Provide the [X, Y] coordinate of the cell's center where the given text is located.  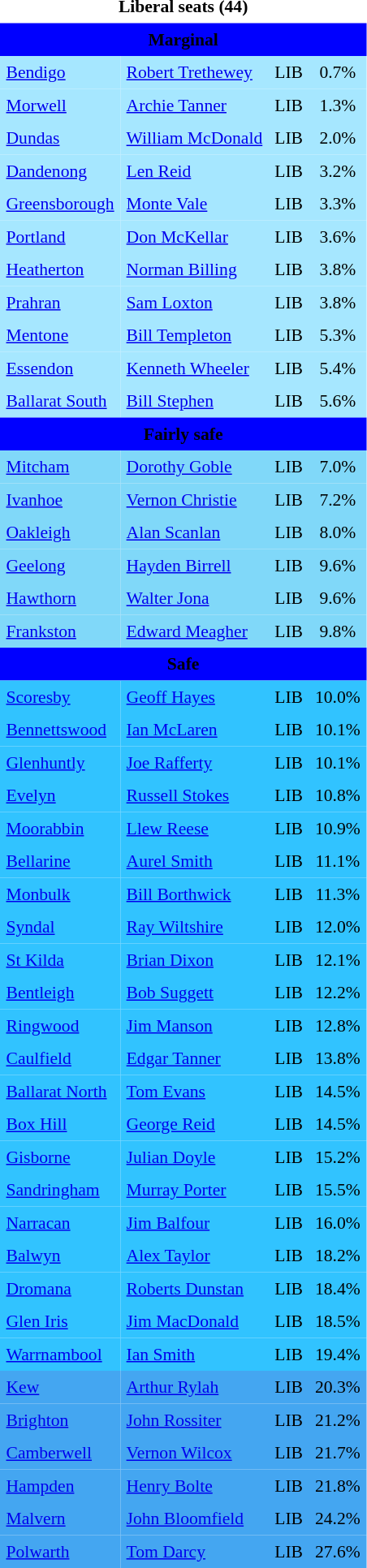
Edward Meagher [195, 631]
Safe [183, 664]
Dundas [60, 138]
Monbulk [60, 894]
Kenneth Wheeler [195, 368]
Bill Borthwick [195, 894]
Morwell [60, 105]
12.1% [338, 959]
Dromana [60, 1288]
Sam Loxton [195, 302]
Vernon Christie [195, 499]
Narracan [60, 1222]
Tom Evans [195, 1091]
Archie Tanner [195, 105]
19.4% [338, 1354]
Portland [60, 236]
Prahran [60, 302]
Gisborne [60, 1157]
5.6% [338, 401]
Ballarat North [60, 1091]
Bob Suggett [195, 993]
Moorabbin [60, 828]
Bentleigh [60, 993]
John Bloomfield [195, 1518]
15.2% [338, 1157]
Ian Smith [195, 1354]
Caulfield [60, 1058]
18.2% [338, 1256]
Monte Vale [195, 204]
5.3% [338, 335]
Hawthorn [60, 598]
Ian McLaren [195, 730]
16.0% [338, 1222]
27.6% [338, 1551]
Geelong [60, 565]
Essendon [60, 368]
3.2% [338, 170]
Polwarth [60, 1551]
11.1% [338, 861]
Bendigo [60, 72]
Aurel Smith [195, 861]
10.9% [338, 828]
Dandenong [60, 170]
Fairly safe [183, 433]
12.8% [338, 1025]
Brighton [60, 1419]
10.8% [338, 795]
5.4% [338, 368]
Frankston [60, 631]
St Kilda [60, 959]
Don McKellar [195, 236]
Jim Manson [195, 1025]
Edgar Tanner [195, 1058]
3.3% [338, 204]
Glenhuntly [60, 762]
Llew Reese [195, 828]
Scoresby [60, 696]
Marginal [183, 39]
Geoff Hayes [195, 696]
Box Hill [60, 1124]
7.0% [338, 467]
Henry Bolte [195, 1485]
Heatherton [60, 269]
Roberts Dunstan [195, 1288]
Vernon Wilcox [195, 1453]
13.8% [338, 1058]
Hayden Birrell [195, 565]
Norman Billing [195, 269]
12.2% [338, 993]
21.2% [338, 1419]
Mentone [60, 335]
2.0% [338, 138]
9.8% [338, 631]
Ray Wiltshire [195, 927]
3.6% [338, 236]
Alan Scanlan [195, 532]
0.7% [338, 72]
Ivanhoe [60, 499]
Sandringham [60, 1190]
Syndal [60, 927]
1.3% [338, 105]
Bennettswood [60, 730]
18.5% [338, 1321]
Jim MacDonald [195, 1321]
7.2% [338, 499]
George Reid [195, 1124]
Len Reid [195, 170]
Hampden [60, 1485]
Evelyn [60, 795]
Alex Taylor [195, 1256]
18.4% [338, 1288]
William McDonald [195, 138]
15.5% [338, 1190]
Malvern [60, 1518]
Greensborough [60, 204]
Russell Stokes [195, 795]
Glen Iris [60, 1321]
Ringwood [60, 1025]
Robert Trethewey [195, 72]
Kew [60, 1387]
Oakleigh [60, 532]
Ballarat South [60, 401]
Bill Templeton [195, 335]
Tom Darcy [195, 1551]
Bill Stephen [195, 401]
Joe Rafferty [195, 762]
24.2% [338, 1518]
Murray Porter [195, 1190]
Jim Balfour [195, 1222]
20.3% [338, 1387]
Mitcham [60, 467]
Dorothy Goble [195, 467]
Balwyn [60, 1256]
Brian Dixon [195, 959]
11.3% [338, 894]
12.0% [338, 927]
Arthur Rylah [195, 1387]
10.0% [338, 696]
Camberwell [60, 1453]
21.7% [338, 1453]
John Rossiter [195, 1419]
Walter Jona [195, 598]
21.8% [338, 1485]
Julian Doyle [195, 1157]
Bellarine [60, 861]
Warrnambool [60, 1354]
8.0% [338, 532]
